For the text-containing cell, return its midpoint in [x, y] coordinate format. 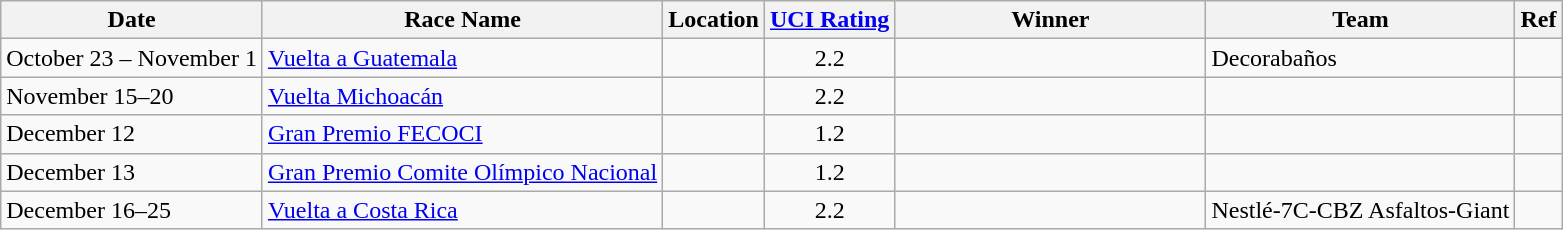
Vuelta a Costa Rica [462, 210]
Decorabaños [1360, 58]
December 16–25 [132, 210]
Gran Premio Comite Olímpico Nacional [462, 172]
December 12 [132, 134]
Vuelta Michoacán [462, 96]
Date [132, 20]
Nestlé-7C-CBZ Asfaltos-Giant [1360, 210]
Ref [1538, 20]
Winner [1050, 20]
Location [714, 20]
Team [1360, 20]
Race Name [462, 20]
Gran Premio FECOCI [462, 134]
Vuelta a Guatemala [462, 58]
December 13 [132, 172]
October 23 – November 1 [132, 58]
UCI Rating [829, 20]
November 15–20 [132, 96]
